For the text-containing cell, return its midpoint in (X, Y) coordinate format. 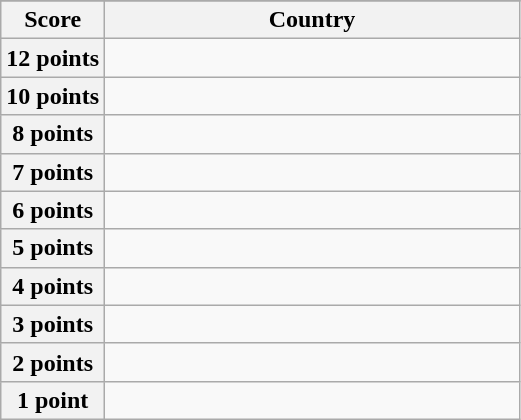
2 points (53, 362)
Country (312, 20)
1 point (53, 400)
7 points (53, 172)
12 points (53, 58)
3 points (53, 324)
5 points (53, 248)
10 points (53, 96)
8 points (53, 134)
6 points (53, 210)
4 points (53, 286)
Score (53, 20)
